Find where the given text appears and provide that cell's center as (X, Y) coordinate. 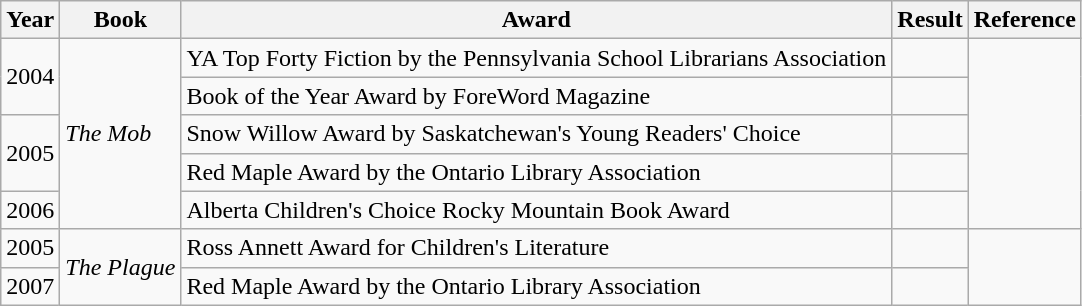
Year (30, 20)
The Plague (120, 267)
Book of the Year Award by ForeWord Magazine (536, 96)
Book (120, 20)
Reference (1024, 20)
2006 (30, 210)
Award (536, 20)
Result (930, 20)
2007 (30, 286)
Snow Willow Award by Saskatchewan's Young Readers' Choice (536, 134)
The Mob (120, 134)
Alberta Children's Choice Rocky Mountain Book Award (536, 210)
2004 (30, 77)
Ross Annett Award for Children's Literature (536, 248)
YA Top Forty Fiction by the Pennsylvania School Librarians Association (536, 58)
